Provide the [X, Y] coordinate of the cell's center where the given text is located.  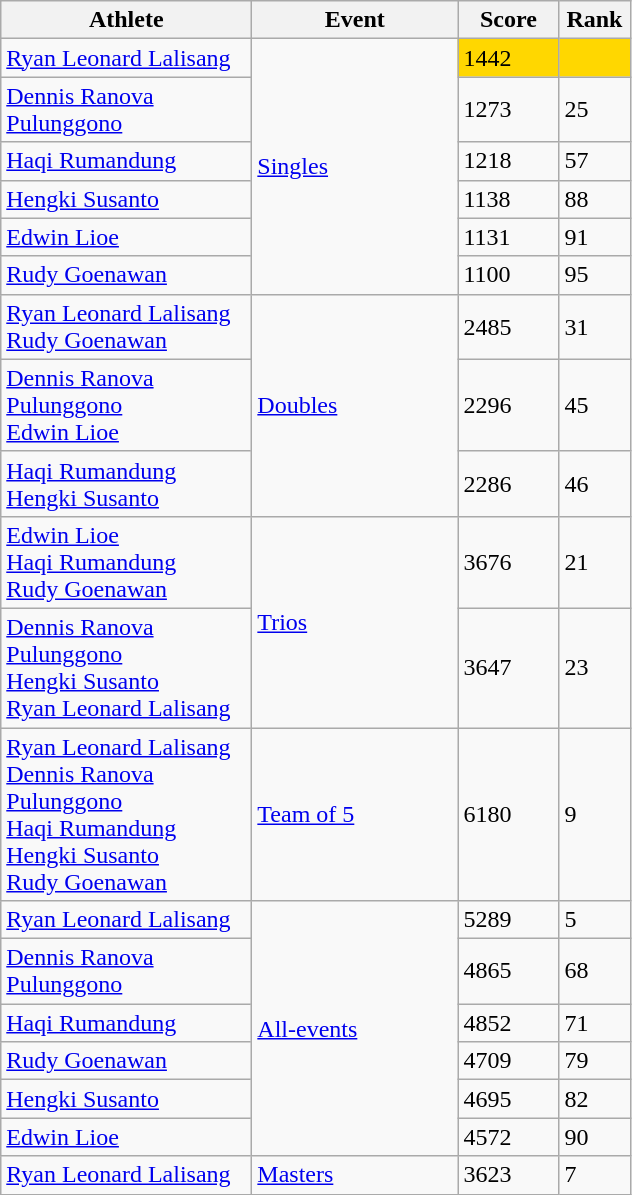
45 [594, 405]
7 [594, 1175]
Rank [594, 20]
71 [594, 1023]
3676 [508, 562]
31 [594, 326]
9 [594, 814]
1442 [508, 58]
91 [594, 237]
88 [594, 199]
Singles [355, 166]
Masters [355, 1175]
79 [594, 1061]
Score [508, 20]
3623 [508, 1175]
Edwin Lioe Haqi Rumandung Rudy Goenawan [126, 562]
Ryan Leonard Lalisang Dennis Ranova Pulunggono Haqi Rumandung Hengki Susanto Rudy Goenawan [126, 814]
Dennis Ranova Pulunggono Edwin Lioe [126, 405]
1138 [508, 199]
All-events [355, 1028]
2485 [508, 326]
4572 [508, 1137]
Event [355, 20]
Haqi Rumandung Hengki Susanto [126, 484]
46 [594, 484]
Ryan Leonard Lalisang Rudy Goenawan [126, 326]
1100 [508, 275]
5289 [508, 920]
82 [594, 1099]
68 [594, 972]
5 [594, 920]
90 [594, 1137]
4709 [508, 1061]
Team of 5 [355, 814]
57 [594, 161]
23 [594, 668]
Athlete [126, 20]
Dennis Ranova Pulunggono Hengki Susanto Ryan Leonard Lalisang [126, 668]
4865 [508, 972]
3647 [508, 668]
Doubles [355, 405]
25 [594, 110]
1218 [508, 161]
4695 [508, 1099]
21 [594, 562]
2296 [508, 405]
95 [594, 275]
Trios [355, 622]
4852 [508, 1023]
1131 [508, 237]
1273 [508, 110]
2286 [508, 484]
6180 [508, 814]
